Find where the given text appears and provide that cell's center as (x, y) coordinate. 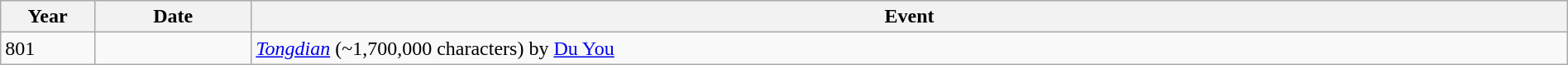
Date (172, 17)
Year (48, 17)
Event (910, 17)
Tongdian (~1,700,000 characters) by Du You (910, 48)
801 (48, 48)
